Search for the cell housing the specified text and yield its (x, y) center coordinate. 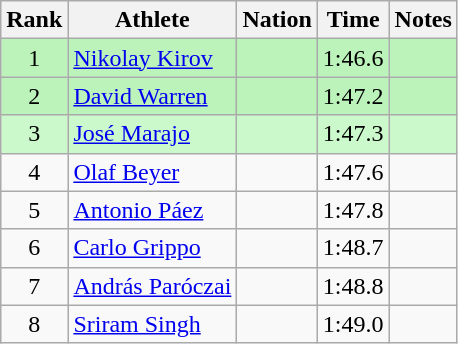
5 (34, 210)
1 (34, 58)
2 (34, 96)
Nikolay Kirov (152, 58)
András Paróczai (152, 286)
4 (34, 172)
1:46.6 (353, 58)
Antonio Páez (152, 210)
7 (34, 286)
Notes (423, 20)
Athlete (152, 20)
6 (34, 248)
1:47.2 (353, 96)
1:49.0 (353, 324)
Time (353, 20)
3 (34, 134)
1:47.6 (353, 172)
1:47.8 (353, 210)
Sriram Singh (152, 324)
Rank (34, 20)
1:47.3 (353, 134)
Carlo Grippo (152, 248)
1:48.7 (353, 248)
Nation (277, 20)
Olaf Beyer (152, 172)
José Marajo (152, 134)
8 (34, 324)
1:48.8 (353, 286)
David Warren (152, 96)
